Scan for the cell matching the given text and deliver its [X, Y] coordinate at center. 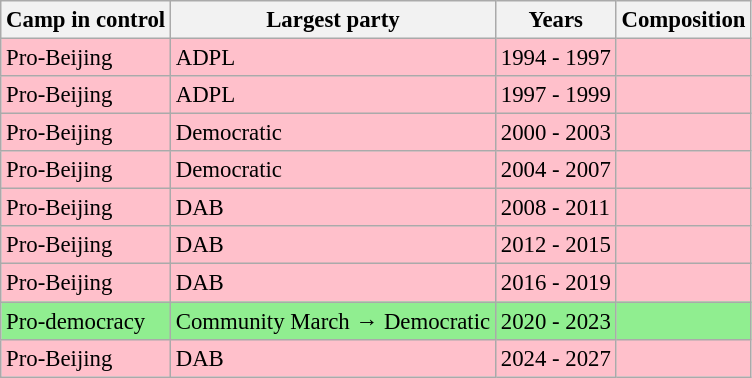
2004 - 2007 [556, 170]
Camp in control [86, 20]
2024 - 2027 [556, 358]
Composition [684, 20]
2000 - 2003 [556, 133]
Pro-democracy [86, 321]
Years [556, 20]
1994 - 1997 [556, 58]
1997 - 1999 [556, 95]
2016 - 2019 [556, 283]
2020 - 2023 [556, 321]
Community March → Democratic [332, 321]
2008 - 2011 [556, 208]
2012 - 2015 [556, 245]
Largest party [332, 20]
